Pinpoint the cell where the given text exists, returning its (x, y) midpoint coordinate. 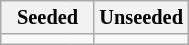
Seeded (48, 17)
Unseeded (141, 17)
